Provide the [X, Y] coordinate of the cell's center where the given text is located.  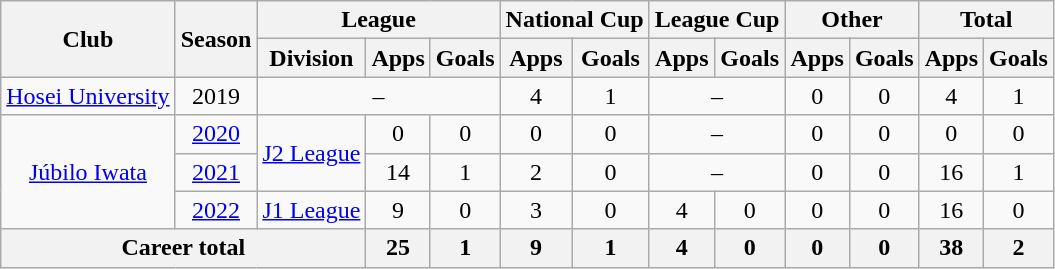
Hosei University [88, 96]
2021 [216, 172]
25 [398, 248]
Total [986, 20]
2022 [216, 210]
Júbilo Iwata [88, 172]
League [378, 20]
Other [852, 20]
Season [216, 39]
Division [312, 58]
Club [88, 39]
J1 League [312, 210]
2020 [216, 134]
Career total [184, 248]
14 [398, 172]
National Cup [574, 20]
League Cup [717, 20]
2019 [216, 96]
38 [951, 248]
3 [536, 210]
J2 League [312, 153]
